Scan for the cell matching the given text and deliver its [x, y] coordinate at center. 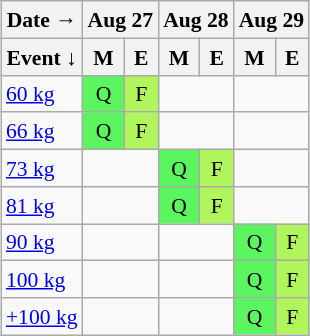
Aug 28 [196, 20]
100 kg [42, 280]
Aug 29 [272, 20]
60 kg [42, 94]
Aug 27 [121, 20]
Date → [42, 20]
+100 kg [42, 316]
73 kg [42, 168]
81 kg [42, 204]
90 kg [42, 242]
Event ↓ [42, 56]
66 kg [42, 130]
